Return (x, y) of the center of cell containing provided text 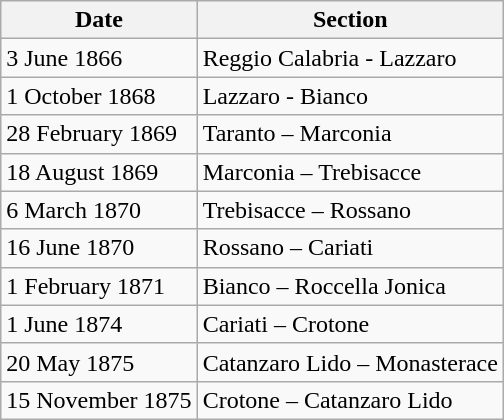
1 June 1874 (99, 324)
Reggio Calabria - Lazzaro (350, 58)
28 February 1869 (99, 134)
Marconia – Trebisacce (350, 172)
Trebisacce – Rossano (350, 210)
Rossano – Cariati (350, 248)
Catanzaro Lido – Monasterace (350, 362)
16 June 1870 (99, 248)
Cariati – Crotone (350, 324)
1 February 1871 (99, 286)
Date (99, 20)
15 November 1875 (99, 400)
20 May 1875 (99, 362)
Lazzaro - Bianco (350, 96)
18 August 1869 (99, 172)
Section (350, 20)
1 October 1868 (99, 96)
3 June 1866 (99, 58)
Taranto – Marconia (350, 134)
Crotone – Catanzaro Lido (350, 400)
6 March 1870 (99, 210)
Bianco – Roccella Jonica (350, 286)
